Output the (x, y) coordinate of the center of the cell containing the given text.  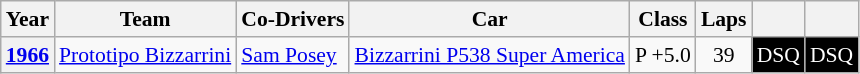
Sam Posey (292, 55)
39 (724, 55)
Car (489, 19)
Class (663, 19)
Team (145, 19)
Co-Drivers (292, 19)
Year (28, 19)
P +5.0 (663, 55)
1966 (28, 55)
Bizzarrini P538 Super America (489, 55)
Laps (724, 19)
Prototipo Bizzarrini (145, 55)
